Output the (X, Y) coordinate of the center of the cell containing the given text.  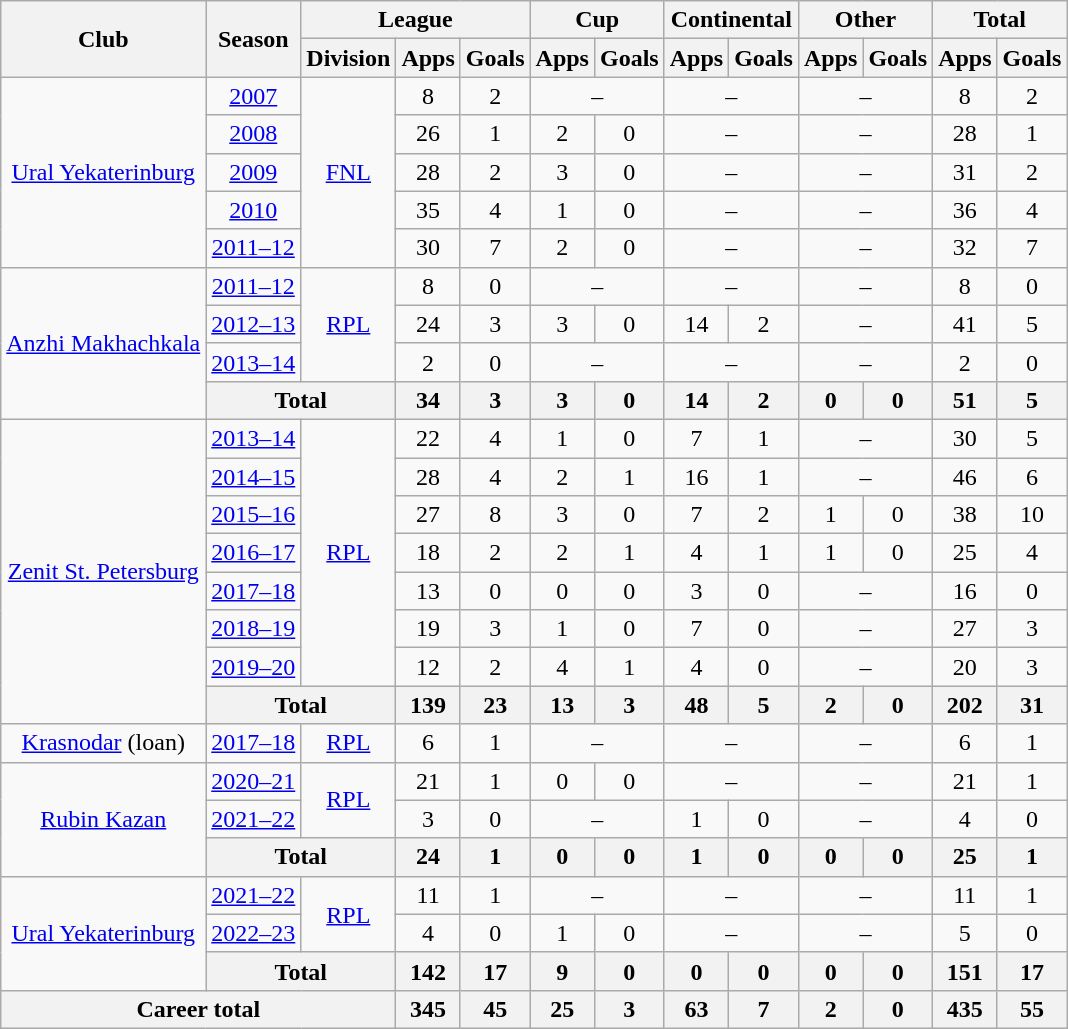
18 (428, 553)
34 (428, 400)
2012–13 (254, 324)
435 (965, 1009)
2007 (254, 96)
2018–19 (254, 629)
32 (965, 248)
League (416, 20)
Rubin Kazan (104, 819)
Anzhi Makhachkala (104, 343)
FNL (348, 172)
19 (428, 629)
Club (104, 39)
35 (428, 210)
Season (254, 39)
38 (965, 515)
63 (696, 1009)
345 (428, 1009)
Krasnodar (loan) (104, 743)
151 (965, 971)
2015–16 (254, 515)
48 (696, 705)
Zenit St. Petersburg (104, 571)
20 (965, 667)
2019–20 (254, 667)
26 (428, 134)
Continental (731, 20)
2020–21 (254, 781)
46 (965, 477)
55 (1032, 1009)
Career total (198, 1009)
2009 (254, 172)
2014–15 (254, 477)
139 (428, 705)
51 (965, 400)
2008 (254, 134)
Division (348, 58)
45 (495, 1009)
142 (428, 971)
2022–23 (254, 933)
23 (495, 705)
9 (562, 971)
2010 (254, 210)
22 (428, 438)
41 (965, 324)
202 (965, 705)
10 (1032, 515)
36 (965, 210)
Other (865, 20)
2016–17 (254, 553)
Cup (597, 20)
12 (428, 667)
